Capture the cell that displays the provided text and extract its (x, y) central coordinate. 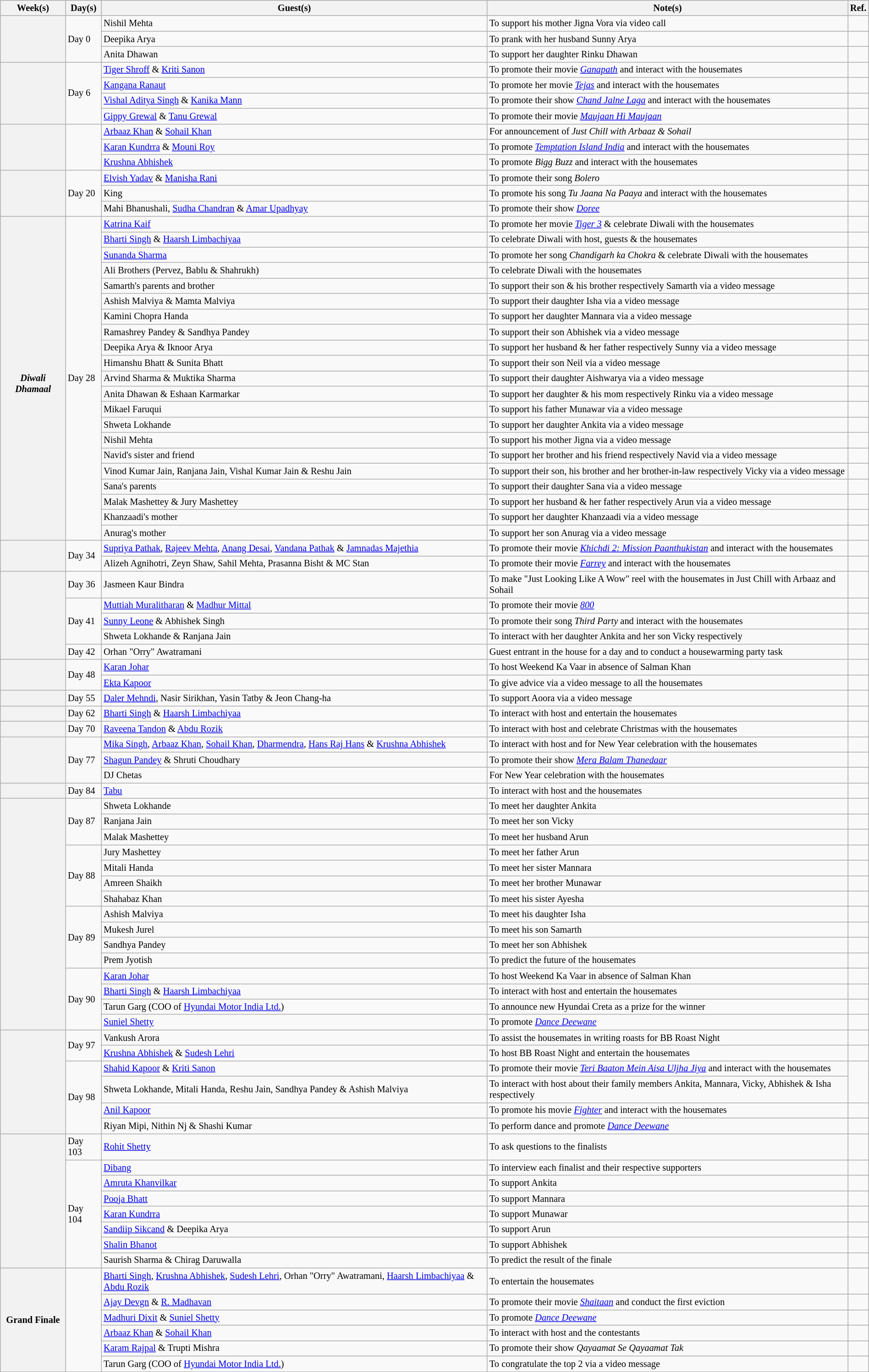
Day 62 (83, 714)
Tiger Shroff & Kriti Sanon (294, 70)
Pooja Bhatt (294, 1199)
King (294, 193)
Shahid Kapoor & Kriti Sanon (294, 1068)
To support their daughter Isha via a video message (667, 301)
To promote their movie Teri Baaton Mein Aisa Uljha Jiya and interact with the housemates (667, 1068)
To predict the future of the housemates (667, 960)
To promote their movie Khichdi 2: Mission Paanthukistan and interact with the housemates (667, 548)
Grand Finale (33, 1320)
To support their daughter Sana via a video message (667, 487)
Diwali Dhamaal (33, 379)
Day 103 (83, 1147)
Saurish Sharma & Chirag Daruwalla (294, 1260)
To promote Temptation Island India and interact with the housemates (667, 147)
Day(s) (83, 8)
To meet his sister Ayesha (667, 899)
To promote their show Doree (667, 209)
To promote their song Bolero (667, 178)
To celebrate Diwali with the housemates (667, 270)
Mukesh Jurel (294, 929)
Rohit Shetty (294, 1147)
To meet her daughter Ankita (667, 806)
To promote her movie Tejas and interact with the housemates (667, 85)
For New Year celebration with the housemates (667, 775)
Vankush Arora (294, 1038)
To meet her father Arun (667, 852)
Orhan "Orry" Awatramani (294, 652)
To support her daughter Khanzaadi via a video message (667, 517)
To support Ankita (667, 1183)
Madhuri Dixit & Suniel Shetty (294, 1317)
To promote their movie 800 (667, 605)
Day 28 (83, 379)
To meet his son Samarth (667, 929)
To support Munawar (667, 1214)
Vinod Kumar Jain, Ranjana Jain, Vishal Kumar Jain & Reshu Jain (294, 471)
To meet his daughter Isha (667, 914)
Anil Kapoor (294, 1110)
For announcement of Just Chill with Arbaaz & Sohail (667, 132)
To support his father Munawar via a video message (667, 409)
To promote their show Qayaamat Se Qayaamat Tak (667, 1348)
DJ Chetas (294, 775)
Kangana Ranaut (294, 85)
To promote their movie Ganapath and interact with the housemates (667, 70)
Katrina Kaif (294, 224)
Malak Mashettey & Jury Mashettey (294, 502)
Day 48 (83, 675)
To support Abhishek (667, 1245)
Gippy Grewal & Tanu Grewal (294, 116)
To ask questions to the finalists (667, 1147)
Mika Singh, Arbaaz Khan, Sohail Khan, Dharmendra, Hans Raj Hans & Krushna Abhishek (294, 744)
Day 41 (83, 621)
Mitali Handa (294, 868)
Day 77 (83, 759)
Mahi Bhanushali, Sudha Chandran & Amar Upadhyay (294, 209)
To promote his movie Fighter and interact with the housemates (667, 1110)
To announce new Hyundai Creta as a prize for the winner (667, 1007)
Mikael Faruqui (294, 409)
To celebrate Diwali with host, guests & the housemates (667, 239)
Day 97 (83, 1046)
Malak Mashettey (294, 837)
Riyan Mipi, Nithin Nj & Shashi Kumar (294, 1126)
To support their son Neil via a video message (667, 363)
Day 89 (83, 937)
Anurag's mother (294, 533)
Krushna Abhishek & Sudesh Lehri (294, 1053)
Amreen Shaikh (294, 883)
To promote Bigg Buzz and interact with the housemates (667, 162)
Shalin Bhanot (294, 1245)
Shweta Lokhande, Mitali Handa, Reshu Jain, Sandhya Pandey & Ashish Malviya (294, 1090)
Sunny Leone & Abhishek Singh (294, 621)
To interact with host and the housemates (667, 791)
Shahabaz Khan (294, 899)
Week(s) (33, 8)
To support Mannara (667, 1199)
To host BB Roast Night and entertain the housemates (667, 1053)
To support her daughter Ankita via a video message (667, 425)
To interact with host about their family members Ankita, Mannara, Vicky, Abhishek & Isha respectively (667, 1090)
To promote their movie Maujaan Hi Maujaan (667, 116)
To support Arun (667, 1229)
Arvind Sharma & Muktika Sharma (294, 378)
To promote their show Mera Balam Thanedaar (667, 760)
To promote her movie Tiger 3 & celebrate Diwali with the housemates (667, 224)
To support their daughter Aishwarya via a video message (667, 378)
To interact with host and celebrate Christmas with the housemates (667, 729)
To support her daughter Mannara via a video message (667, 316)
To support Aoora via a video message (667, 698)
To interact with her daughter Ankita and her son Vicky respectively (667, 636)
Himanshu Bhatt & Sunita Bhatt (294, 363)
To promote her song Chandigarh ka Chokra & celebrate Diwali with the housemates (667, 255)
Sandiip Sikcand & Deepika Arya (294, 1229)
To interview each finalist and their respective supporters (667, 1167)
Raveena Tandon & Abdu Rozik (294, 729)
Day 88 (83, 876)
To congratulate the top 2 via a video message (667, 1364)
Karan Kundrra (294, 1214)
Kamini Chopra Handa (294, 316)
To support their son & his brother respectively Samarth via a video message (667, 286)
Suniel Shetty (294, 1022)
To meet her husband Arun (667, 837)
Day 0 (83, 39)
Samarth's parents and brother (294, 286)
To entertain the housemates (667, 1281)
To assist the housemates in writing roasts for BB Roast Night (667, 1038)
Dibang (294, 1167)
Anita Dhawan & Eshaan Karmarkar (294, 394)
Day 90 (83, 999)
Sunanda Sharma (294, 255)
Sandhya Pandey (294, 945)
To meet her brother Munawar (667, 883)
To support her husband & her father respectively Arun via a video message (667, 502)
Khanzaadi's mother (294, 517)
Day 42 (83, 652)
Navid's sister and friend (294, 455)
Ashish Malviya (294, 914)
Bharti Singh, Krushna Abhishek, Sudesh Lehri, Orhan "Orry" Awatramani, Haarsh Limbachiyaa & Abdu Rozik (294, 1281)
To promote his song Tu Jaana Na Paaya and interact with the housemates (667, 193)
Sana's parents (294, 487)
Amruta Khanvilkar (294, 1183)
Ref. (858, 8)
Day 20 (83, 194)
To meet her son Abhishek (667, 945)
Guest(s) (294, 8)
To meet her sister Mannara (667, 868)
To perform dance and promote Dance Deewane (667, 1126)
Day 36 (83, 585)
To interact with host and the contestants (667, 1333)
Ekta Kapoor (294, 683)
To prank with her husband Sunny Arya (667, 39)
Alizeh Agnihotri, Zeyn Shaw, Sahil Mehta, Prasanna Bisht & MC Stan (294, 564)
To promote their show Chand Jalne Laga and interact with the housemates (667, 100)
Vishal Aditya Singh & Kanika Mann (294, 100)
To support her husband & her father respectively Sunny via a video message (667, 348)
Anita Dhawan (294, 54)
Muttiah Muralitharan & Madhur Mittal (294, 605)
To support their son, his brother and her brother-in-law respectively Vicky via a video message (667, 471)
Day 6 (83, 93)
Day 98 (83, 1097)
Shagun Pandey & Shruti Choudhary (294, 760)
Krushna Abhishek (294, 162)
To promote their song Third Party and interact with the housemates (667, 621)
To support her son Anurag via a video message (667, 533)
Ramashrey Pandey & Sandhya Pandey (294, 332)
Tabu (294, 791)
Elvish Yadav & Manisha Rani (294, 178)
To promote their movie Farrey and interact with the housemates (667, 564)
Ali Brothers (Pervez, Bablu & Shahrukh) (294, 270)
To make "Just Looking Like A Wow" reel with the housemates in Just Chill with Arbaaz and Sohail (667, 585)
Ranjana Jain (294, 821)
To support her daughter & his mom respectively Rinku via a video message (667, 394)
Day 84 (83, 791)
Ashish Malviya & Mamta Malviya (294, 301)
To support his mother Jigna via a video message (667, 440)
Supriya Pathak, Rajeev Mehta, Anang Desai, Vandana Pathak & Jamnadas Majethia (294, 548)
Karan Kundrra & Mouni Roy (294, 147)
To support her daughter Rinku Dhawan (667, 54)
Day 87 (83, 822)
To interact with host and for New Year celebration with the housemates (667, 744)
Deepika Arya & Iknoor Arya (294, 348)
Day 104 (83, 1214)
Karam Rajpal & Trupti Mishra (294, 1348)
Day 70 (83, 729)
To promote their movie Shaitaan and conduct the first eviction (667, 1302)
To support his mother Jigna Vora via video call (667, 23)
Jasmeen Kaur Bindra (294, 585)
To support her brother and his friend respectively Navid via a video message (667, 455)
Deepika Arya (294, 39)
Guest entrant in the house for a day and to conduct a housewarming party task (667, 652)
To give advice via a video message to all the housemates (667, 683)
Day 55 (83, 698)
To meet her son Vicky (667, 821)
Jury Mashettey (294, 852)
To predict the result of the finale (667, 1260)
Shweta Lokhande & Ranjana Jain (294, 636)
Day 34 (83, 556)
To support their son Abhishek via a video message (667, 332)
Note(s) (667, 8)
Daler Mehndi, Nasir Sirikhan, Yasin Tatby & Jeon Chang-ha (294, 698)
Prem Jyotish (294, 960)
Ajay Devgn & R. Madhavan (294, 1302)
